Return [x, y] of the center of cell containing provided text 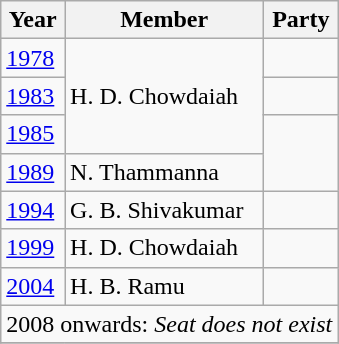
1983 [33, 96]
G. B. Shivakumar [164, 210]
Member [164, 20]
2004 [33, 286]
N. Thammanna [164, 172]
1999 [33, 248]
1994 [33, 210]
1985 [33, 134]
Year [33, 20]
1989 [33, 172]
Party [301, 20]
2008 onwards: Seat does not exist [170, 324]
H. B. Ramu [164, 286]
1978 [33, 58]
